Provide the [X, Y] coordinate of the cell's center where the given text is located.  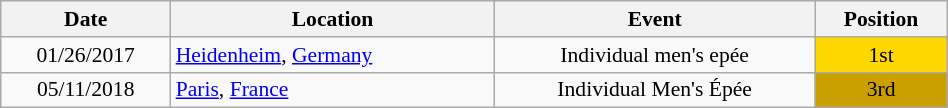
01/26/2017 [86, 55]
3rd [881, 90]
Individual Men's Épée [654, 90]
Date [86, 19]
Heidenheim, Germany [333, 55]
Individual men's epée [654, 55]
Event [654, 19]
Location [333, 19]
1st [881, 55]
Position [881, 19]
05/11/2018 [86, 90]
Paris, France [333, 90]
